Provide the (X, Y) coordinate of the cell's center where the given text is located.  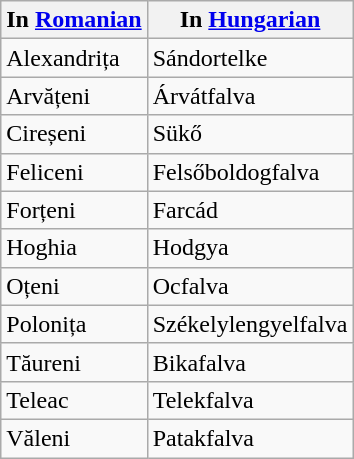
In Romanian (74, 20)
Hodgya (250, 248)
Forțeni (74, 210)
Feliceni (74, 172)
Hoghia (74, 248)
Arvățeni (74, 96)
Oțeni (74, 286)
In Hungarian (250, 20)
Farcád (250, 210)
Telekfalva (250, 400)
Teleac (74, 400)
Patakfalva (250, 438)
Văleni (74, 438)
Sükő (250, 134)
Polonița (74, 324)
Tăureni (74, 362)
Ocfalva (250, 286)
Cireșeni (74, 134)
Felsőboldogfalva (250, 172)
Árvátfalva (250, 96)
Alexandrița (74, 58)
Bikafalva (250, 362)
Sándortelke (250, 58)
Székelylengyelfalva (250, 324)
